Capture the cell that displays the provided text and extract its (x, y) central coordinate. 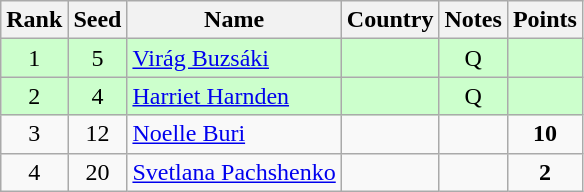
5 (98, 58)
12 (98, 134)
Virág Buzsáki (234, 58)
10 (544, 134)
20 (98, 172)
Svetlana Pachshenko (234, 172)
Rank (34, 20)
Name (234, 20)
Seed (98, 20)
Points (544, 20)
Harriet Harnden (234, 96)
Country (390, 20)
Notes (473, 20)
Noelle Buri (234, 134)
3 (34, 134)
1 (34, 58)
